Capture the cell that displays the provided text and extract its [X, Y] central coordinate. 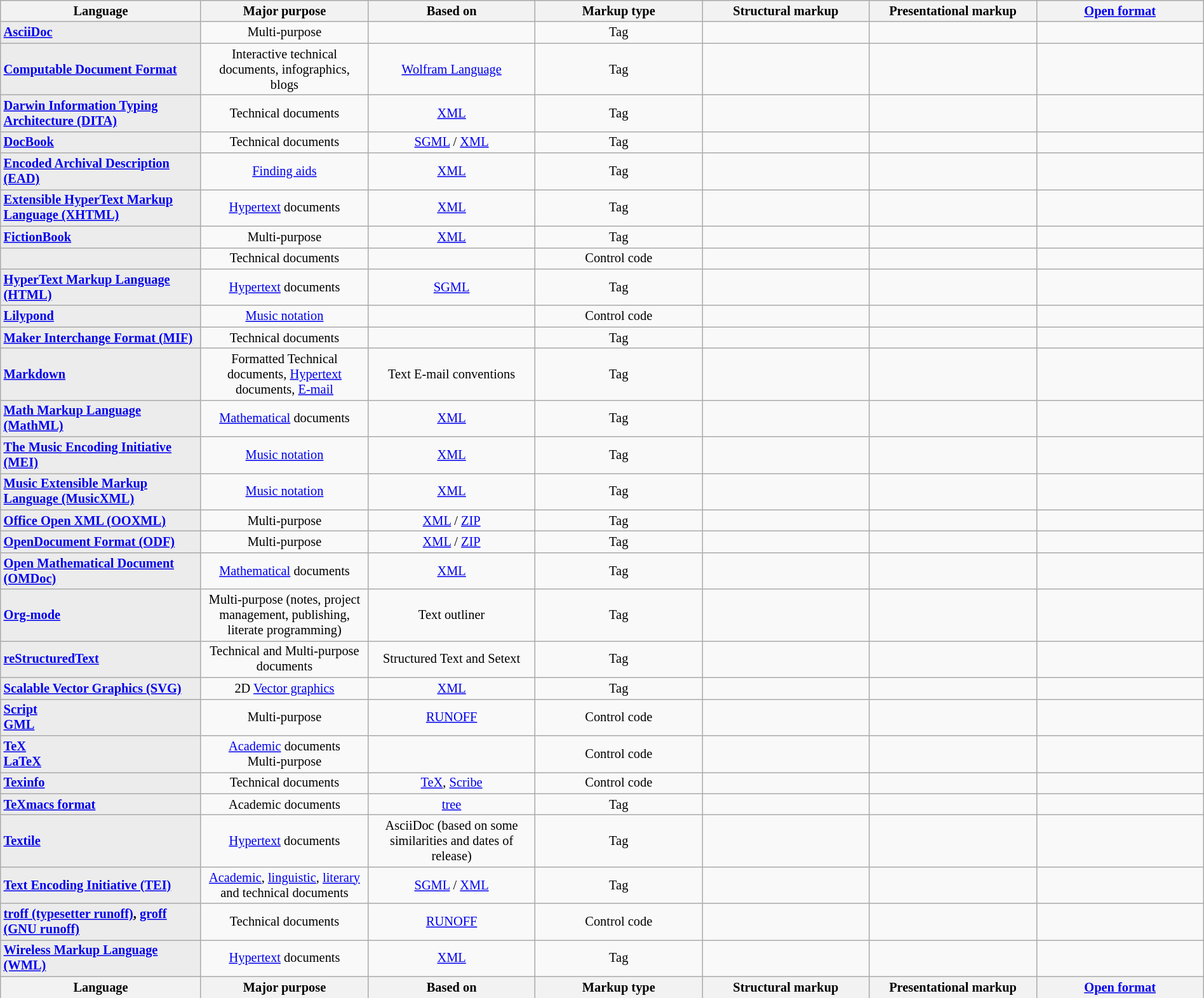
TeX, Scribe [452, 783]
Academic documentsMulti-purpose [284, 754]
HyperText Markup Language (HTML) [101, 287]
Math Markup Language (MathML) [101, 418]
Multi-purpose (notes, project management, publishing, literate programming) [284, 615]
OpenDocument Format (ODF) [101, 542]
Academic, linguistic, literary and technical documents [284, 885]
TeXmacs format [101, 804]
The Music Encoding Initiative (MEI) [101, 455]
Music Extensible Markup Language (MusicXML) [101, 491]
Textile [101, 841]
Technical and Multi-purpose documents [284, 659]
Open Mathematical Document (OMDoc) [101, 571]
Text E-mail conventions [452, 374]
Texinfo [101, 783]
Text Encoding Initiative (TEI) [101, 885]
Extensible HyperText Markup Language (XHTML) [101, 208]
Interactive technical documents, infographics, blogs [284, 69]
Lilypond [101, 316]
Finding aids [284, 171]
Org-mode [101, 615]
AsciiDoc [101, 32]
DocBook [101, 142]
Structured Text and Setext [452, 659]
reStructuredText [101, 659]
Markdown [101, 374]
Wolfram Language [452, 69]
tree [452, 804]
troff (typesetter runoff), groff (GNU runoff) [101, 922]
Wireless Markup Language (WML) [101, 958]
Maker Interchange Format (MIF) [101, 338]
ScriptGML [101, 717]
TeXLaTeX [101, 754]
FictionBook [101, 237]
Formatted Technical documents, Hypertext documents, E-mail [284, 374]
Academic documents [284, 804]
Encoded Archival Description (EAD) [101, 171]
Text outliner [452, 615]
Office Open XML (OOXML) [101, 521]
Computable Document Format [101, 69]
Darwin Information Typing Architecture (DITA) [101, 113]
AsciiDoc (based on some similarities and dates of release) [452, 841]
Scalable Vector Graphics (SVG) [101, 688]
SGML [452, 287]
2D Vector graphics [284, 688]
